Extract the (x, y) coordinate from the center of the cell holding the provided text.  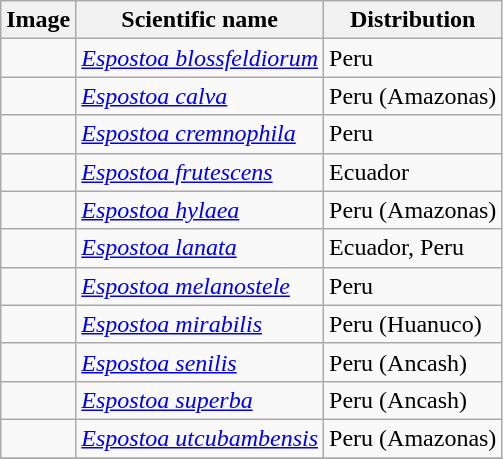
Ecuador (413, 172)
Espostoa lanata (200, 248)
Espostoa superba (200, 400)
Espostoa utcubambensis (200, 438)
Scientific name (200, 20)
Espostoa cremnophila (200, 134)
Distribution (413, 20)
Espostoa senilis (200, 362)
Espostoa blossfeldiorum (200, 58)
Peru (Huanuco) (413, 324)
Espostoa hylaea (200, 210)
Image (38, 20)
Espostoa calva (200, 96)
Espostoa frutescens (200, 172)
Ecuador, Peru (413, 248)
Espostoa melanostele (200, 286)
Espostoa mirabilis (200, 324)
